From the cell containing the given text, extract its center point as (x, y) coordinate. 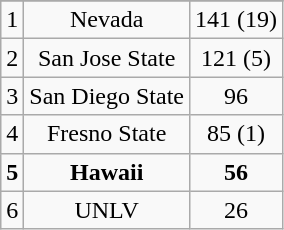
San Jose State (107, 58)
4 (12, 134)
Hawaii (107, 172)
2 (12, 58)
56 (236, 172)
141 (19) (236, 20)
3 (12, 96)
1 (12, 20)
121 (5) (236, 58)
Nevada (107, 20)
UNLV (107, 210)
96 (236, 96)
26 (236, 210)
Fresno State (107, 134)
San Diego State (107, 96)
5 (12, 172)
85 (1) (236, 134)
6 (12, 210)
